Provide the (X, Y) coordinate of the cell's center where the given text is located.  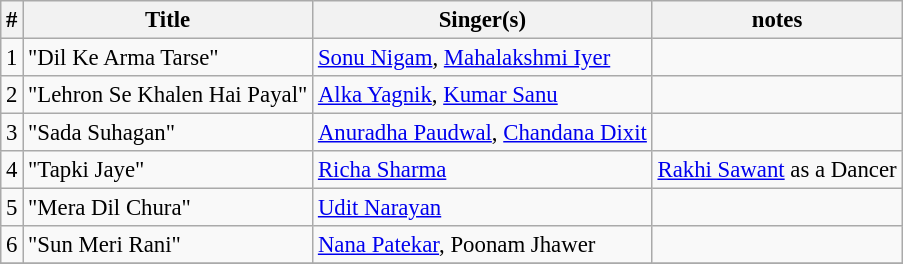
Anuradha Paudwal, Chandana Dixit (483, 133)
1 (12, 58)
"Lehron Se Khalen Hai Payal" (168, 95)
"Tapki Jaye" (168, 170)
"Dil Ke Arma Tarse" (168, 58)
notes (777, 20)
Rakhi Sawant as a Dancer (777, 170)
"Sada Suhagan" (168, 133)
"Sun Meri Rani" (168, 245)
# (12, 20)
4 (12, 170)
Alka Yagnik, Kumar Sanu (483, 95)
Title (168, 20)
Nana Patekar, Poonam Jhawer (483, 245)
3 (12, 133)
Singer(s) (483, 20)
5 (12, 208)
"Mera Dil Chura" (168, 208)
2 (12, 95)
6 (12, 245)
Udit Narayan (483, 208)
Richa Sharma (483, 170)
Sonu Nigam, Mahalakshmi Iyer (483, 58)
